Identify which cell holds the provided text, then report its [x, y] central coordinate. 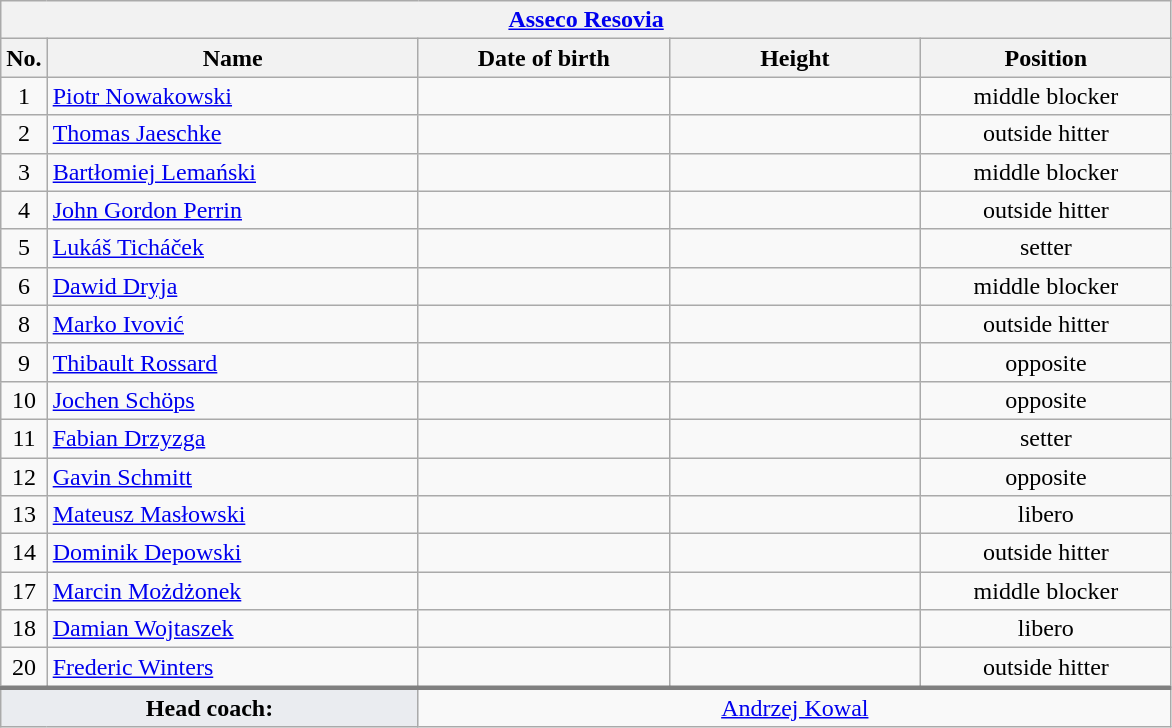
Bartłomiej Lemański [232, 172]
Dominik Depowski [232, 553]
17 [24, 591]
3 [24, 172]
8 [24, 324]
12 [24, 477]
20 [24, 668]
Name [232, 58]
Dawid Dryja [232, 286]
Asseco Resovia [586, 20]
2 [24, 134]
5 [24, 248]
10 [24, 400]
Damian Wojtaszek [232, 629]
Mateusz Masłowski [232, 515]
Marcin Możdżonek [232, 591]
Fabian Drzyzga [232, 438]
John Gordon Perrin [232, 210]
Position [1046, 58]
9 [24, 362]
Marko Ivović [232, 324]
1 [24, 96]
Lukáš Ticháček [232, 248]
Date of birth [544, 58]
Height [794, 58]
Thibault Rossard [232, 362]
13 [24, 515]
11 [24, 438]
18 [24, 629]
Frederic Winters [232, 668]
4 [24, 210]
Piotr Nowakowski [232, 96]
Andrzej Kowal [794, 707]
Head coach: [210, 707]
Thomas Jaeschke [232, 134]
14 [24, 553]
Jochen Schöps [232, 400]
Gavin Schmitt [232, 477]
No. [24, 58]
6 [24, 286]
